Return [x, y] of the center of cell containing provided text 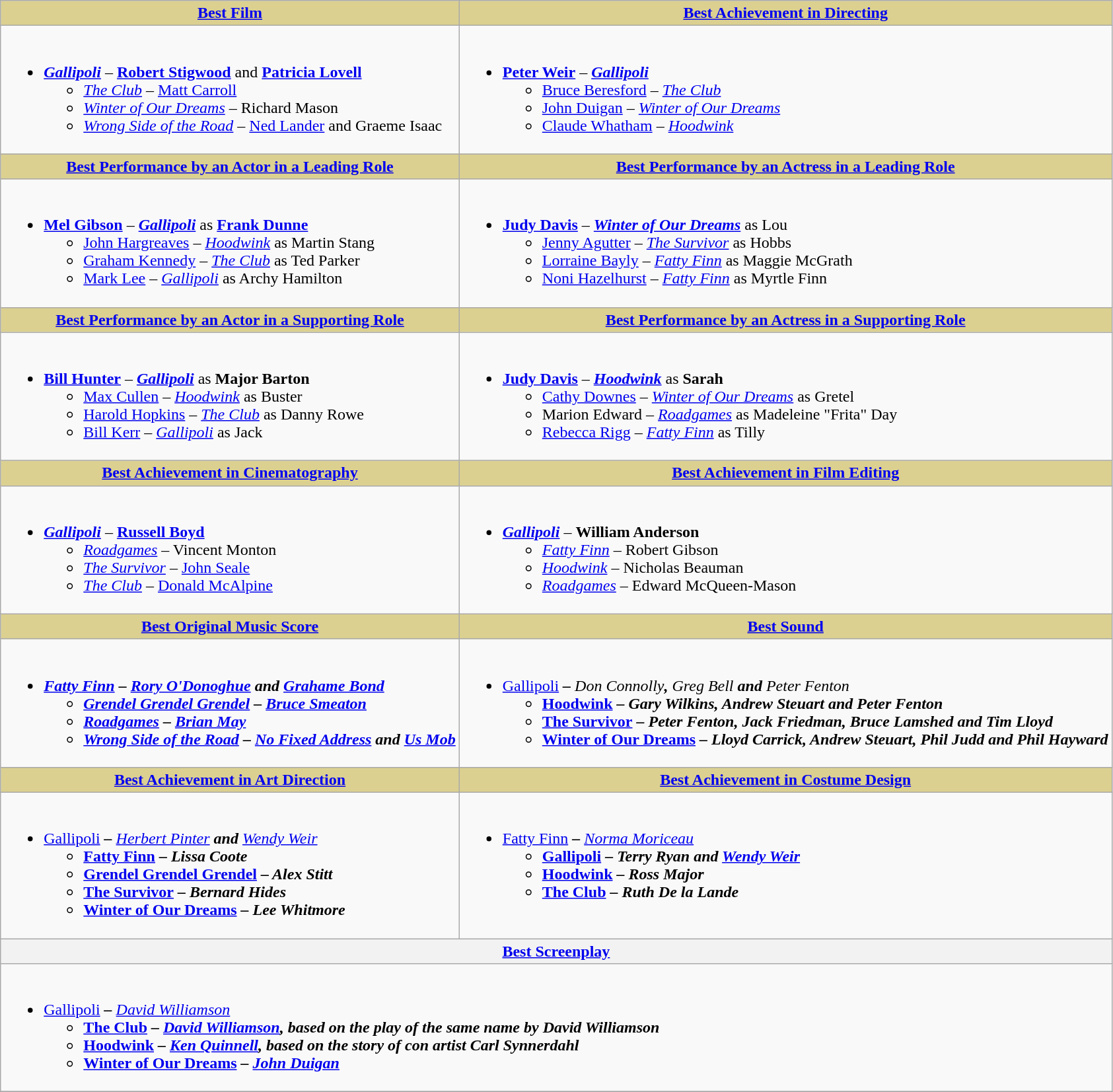
Best Screenplay [556, 951]
Best Film [230, 13]
Best Achievement in Costume Design [785, 780]
Peter Weir – GallipoliBruce Beresford – The ClubJohn Duigan – Winter of Our DreamsClaude Whatham – Hoodwink [785, 90]
Best Performance by an Actress in a Leading Role [785, 166]
Gallipoli – William AndersonFatty Finn – Robert GibsonHoodwink – Nicholas BeaumanRoadgames – Edward McQueen-Mason [785, 550]
Best Achievement in Art Direction [230, 780]
Best Achievement in Cinematography [230, 473]
Best Sound [785, 626]
Gallipoli – Russell BoydRoadgames – Vincent MontonThe Survivor – John SealeThe Club – Donald McAlpine [230, 550]
Best Achievement in Directing [785, 13]
Best Original Music Score [230, 626]
Best Performance by an Actor in a Supporting Role [230, 320]
Bill Hunter – Gallipoli as Major BartonMax Cullen – Hoodwink as BusterHarold Hopkins – The Club as Danny RoweBill Kerr – Gallipoli as Jack [230, 396]
Fatty Finn – Norma MoriceauGallipoli – Terry Ryan and Wendy WeirHoodwink – Ross MajorThe Club – Ruth De la Lande [785, 865]
Best Achievement in Film Editing [785, 473]
Best Performance by an Actor in a Leading Role [230, 166]
Best Performance by an Actress in a Supporting Role [785, 320]
